For the text-containing cell, return its midpoint in (x, y) coordinate format. 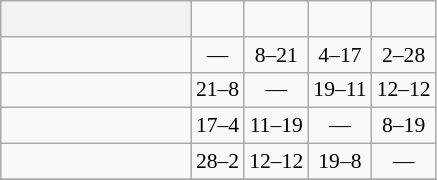
2–28 (404, 55)
11–19 (276, 126)
19–8 (340, 162)
4–17 (340, 55)
21–8 (218, 90)
19–11 (340, 90)
8–19 (404, 126)
17–4 (218, 126)
28–2 (218, 162)
8–21 (276, 55)
